Extract the (X, Y) coordinate from the center of the cell holding the provided text.  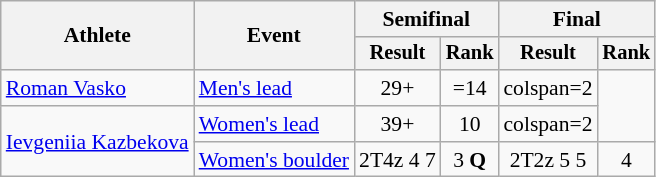
Men's lead (274, 88)
=14 (470, 88)
Women's lead (274, 124)
Semifinal (426, 19)
10 (470, 124)
29+ (398, 88)
39+ (398, 124)
Roman Vasko (98, 88)
Final (576, 19)
Athlete (98, 36)
Ievgeniia Kazbekova (98, 142)
Event (274, 36)
